Detect which cell encompasses the target text, then output its (X, Y) center coordinate. 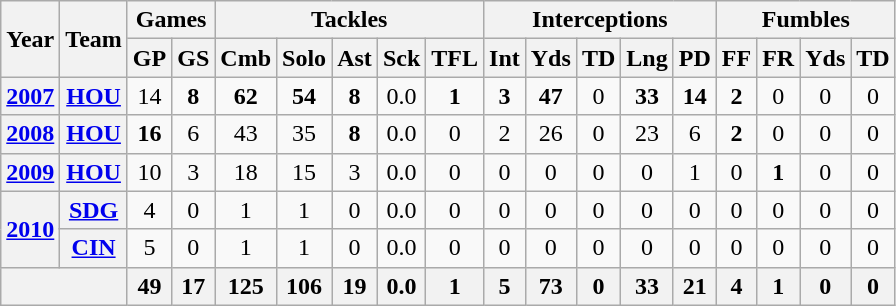
26 (550, 134)
Fumbles (806, 20)
Int (505, 58)
Year (30, 39)
TFL (455, 58)
FR (778, 58)
73 (550, 286)
Lng (647, 58)
18 (246, 172)
CIN (94, 248)
Tackles (350, 20)
62 (246, 96)
2009 (30, 172)
54 (304, 96)
125 (246, 286)
GP (149, 58)
2007 (30, 96)
23 (647, 134)
PD (694, 58)
Cmb (246, 58)
106 (304, 286)
10 (149, 172)
SDG (94, 210)
15 (304, 172)
Games (170, 20)
21 (694, 286)
GS (194, 58)
49 (149, 286)
Interceptions (600, 20)
19 (355, 286)
FF (736, 58)
16 (149, 134)
43 (246, 134)
Solo (304, 58)
Sck (401, 58)
Ast (355, 58)
2010 (30, 229)
47 (550, 96)
2008 (30, 134)
35 (304, 134)
Team (94, 39)
17 (194, 286)
